Return [x, y] of the center of cell containing provided text 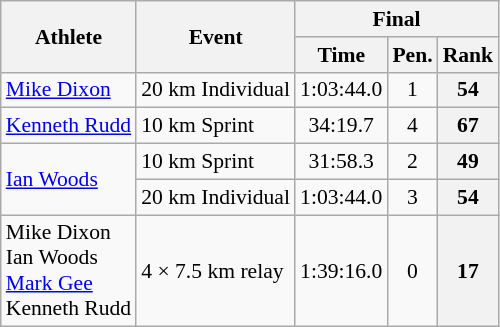
Time [341, 55]
3 [412, 197]
Athlete [68, 36]
4 [412, 126]
4 × 7.5 km relay [216, 271]
34:19.7 [341, 126]
67 [468, 126]
Mike Dixon [68, 90]
1:39:16.0 [341, 271]
17 [468, 271]
Ian Woods [68, 180]
1 [412, 90]
Rank [468, 55]
0 [412, 271]
Event [216, 36]
2 [412, 162]
31:58.3 [341, 162]
Kenneth Rudd [68, 126]
Mike DixonIan WoodsMark GeeKenneth Rudd [68, 271]
Final [396, 19]
49 [468, 162]
Pen. [412, 55]
